Capture the cell that displays the provided text and extract its [X, Y] central coordinate. 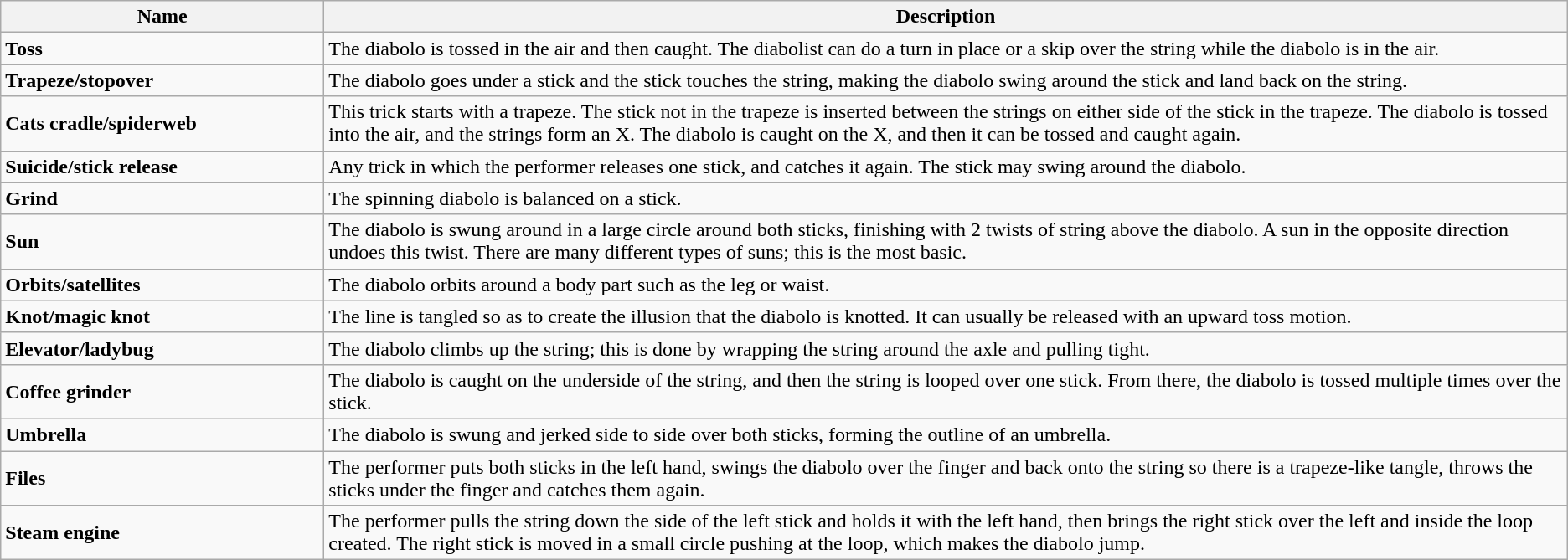
The diabolo climbs up the string; this is done by wrapping the string around the axle and pulling tight. [946, 348]
Toss [162, 49]
Cats cradle/spiderweb [162, 124]
Grind [162, 198]
The diabolo is tossed in the air and then caught. The diabolist can do a turn in place or a skip over the string while the diabolo is in the air. [946, 49]
Trapeze/stopover [162, 80]
Files [162, 477]
Description [946, 17]
Suicide/stick release [162, 167]
Name [162, 17]
Coffee grinder [162, 392]
The spinning diabolo is balanced on a stick. [946, 198]
Elevator/ladybug [162, 348]
The diabolo goes under a stick and the stick touches the string, making the diabolo swing around the stick and land back on the string. [946, 80]
The diabolo is swung and jerked side to side over both sticks, forming the outline of an umbrella. [946, 434]
Knot/magic knot [162, 316]
Any trick in which the performer releases one stick, and catches it again. The stick may swing around the diabolo. [946, 167]
Orbits/satellites [162, 285]
The diabolo orbits around a body part such as the leg or waist. [946, 285]
Sun [162, 241]
The line is tangled so as to create the illusion that the diabolo is knotted. It can usually be released with an upward toss motion. [946, 316]
Umbrella [162, 434]
Steam engine [162, 532]
